Determine the (x, y) coordinate at the center of the cell enclosing the given text.  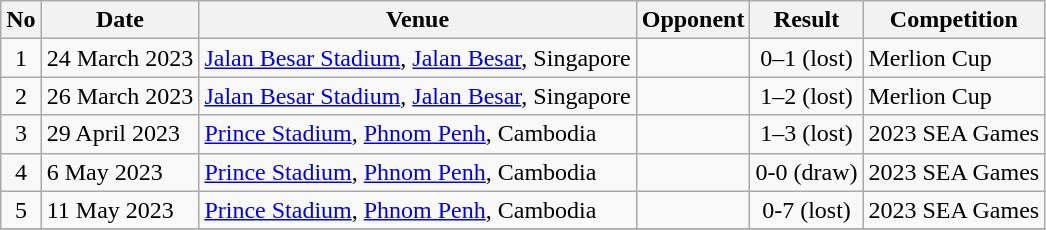
29 April 2023 (120, 134)
26 March 2023 (120, 96)
Competition (954, 20)
3 (21, 134)
No (21, 20)
4 (21, 172)
Result (806, 20)
6 May 2023 (120, 172)
5 (21, 210)
Venue (418, 20)
Date (120, 20)
1–3 (lost) (806, 134)
1–2 (lost) (806, 96)
2 (21, 96)
0-0 (draw) (806, 172)
24 March 2023 (120, 58)
1 (21, 58)
0-7 (lost) (806, 210)
Opponent (693, 20)
11 May 2023 (120, 210)
0–1 (lost) (806, 58)
